Provide the (X, Y) coordinate of the cell's center where the given text is located.  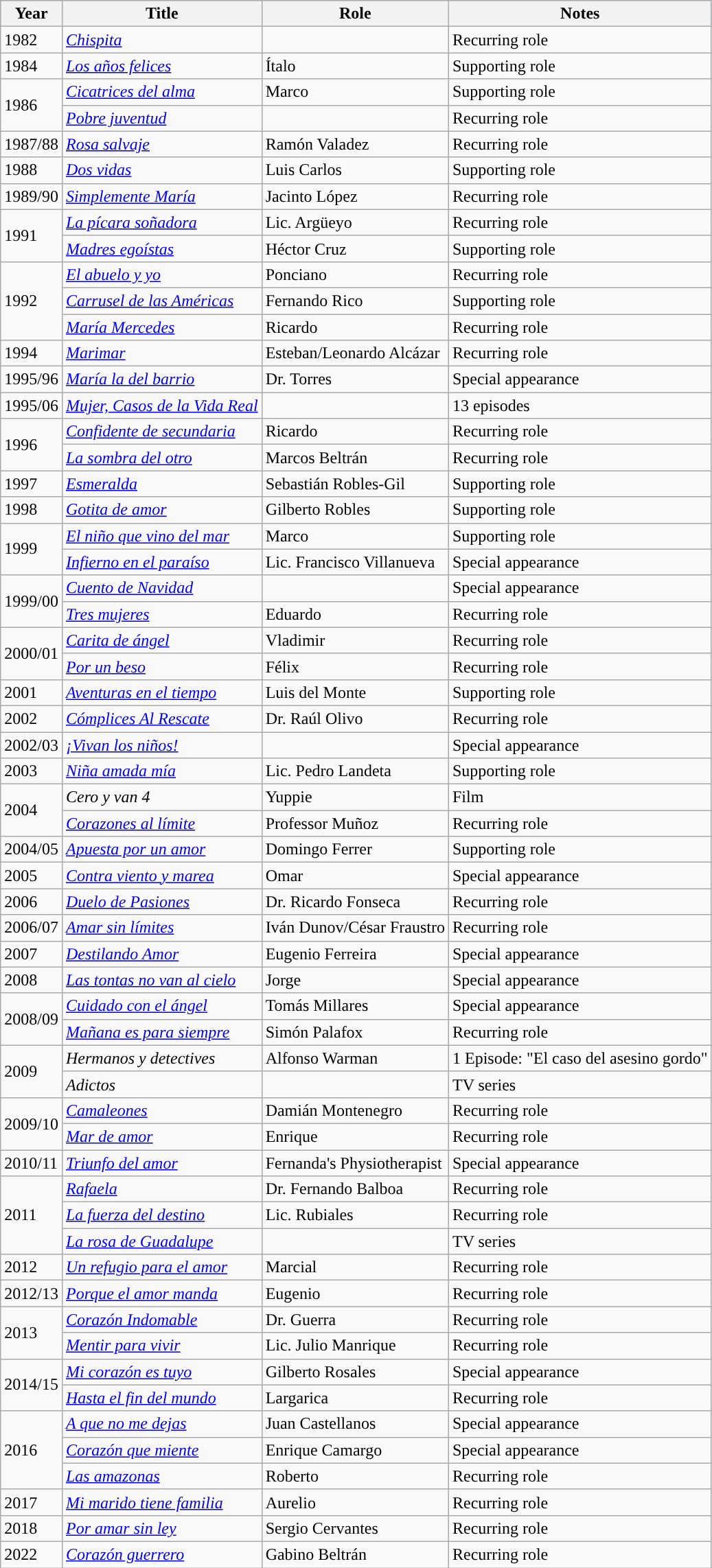
Niña amada mía (162, 771)
2004/05 (32, 850)
Un refugio para el amor (162, 1267)
Marcos Beltrán (355, 458)
Madres egoístas (162, 248)
Dr. Guerra (355, 1320)
Luis del Monte (355, 692)
Luis Carlos (355, 170)
2010/11 (32, 1163)
Eduardo (355, 614)
La rosa de Guadalupe (162, 1241)
Simón Palafox (355, 1032)
Enrique (355, 1136)
Lic. Julio Manrique (355, 1346)
Ponciano (355, 274)
Alfonso Warman (355, 1058)
El niño que vino del mar (162, 536)
2007 (32, 954)
Porque el amor manda (162, 1294)
Tres mujeres (162, 614)
Eugenio (355, 1294)
2017 (32, 1502)
Dos vidas (162, 170)
Carrusel de las Américas (162, 301)
2008 (32, 980)
Cuento de Navidad (162, 588)
Esmeralda (162, 484)
Tomás Millares (355, 1006)
2013 (32, 1333)
1991 (32, 235)
2002 (32, 718)
1982 (32, 40)
1998 (32, 510)
1987/88 (32, 144)
Amar sin límites (162, 928)
Por un beso (162, 666)
Largarica (355, 1398)
Jorge (355, 980)
Sergio Cervantes (355, 1528)
Yuppie (355, 797)
2014/15 (32, 1385)
Notes (579, 14)
2006/07 (32, 928)
Professor Muñoz (355, 823)
Cero y van 4 (162, 797)
1996 (32, 445)
Eugenio Ferreira (355, 954)
Lic. Francisco Villanueva (355, 562)
2005 (32, 876)
1992 (32, 301)
Gotita de amor (162, 510)
2003 (32, 771)
Héctor Cruz (355, 248)
María la del barrio (162, 379)
2000/01 (32, 653)
Gabino Beltrán (355, 1554)
Sebastián Robles-Gil (355, 484)
2011 (32, 1215)
2018 (32, 1528)
Destilando Amor (162, 954)
Marimar (162, 353)
13 episodes (579, 406)
La sombra del otro (162, 458)
Aventuras en el tiempo (162, 692)
1995/06 (32, 406)
Infierno en el paraíso (162, 562)
Gilberto Rosales (355, 1372)
Duelo de Pasiones (162, 902)
2006 (32, 902)
¡Vivan los niños! (162, 745)
1984 (32, 66)
Ítalo (355, 66)
2008/09 (32, 1019)
Esteban/Leonardo Alcázar (355, 353)
Enrique Camargo (355, 1450)
Damián Montenegro (355, 1110)
Chispita (162, 40)
Simplemente María (162, 196)
Vladimir (355, 640)
La fuerza del destino (162, 1215)
Roberto (355, 1476)
Cuidado con el ángel (162, 1006)
Dr. Torres (355, 379)
Mi marido tiene familia (162, 1502)
1 Episode: "El caso del asesino gordo" (579, 1058)
Confidente de secundaria (162, 432)
Apuesta por un amor (162, 850)
Lic. Pedro Landeta (355, 771)
Fernanda's Physiotherapist (355, 1163)
Triunfo del amor (162, 1163)
Rosa salvaje (162, 144)
1994 (32, 353)
Lic. Argüeyo (355, 222)
1986 (32, 105)
Los años felices (162, 66)
Juan Castellanos (355, 1424)
Film (579, 797)
Iván Dunov/César Fraustro (355, 928)
2009/10 (32, 1123)
Carita de ángel (162, 640)
Mi corazón es tuyo (162, 1372)
Dr. Raúl Olivo (355, 718)
María Mercedes (162, 327)
2016 (32, 1450)
Domingo Ferrer (355, 850)
Pobre juventud (162, 118)
Cicatrices del alma (162, 92)
Fernando Rico (355, 301)
Hasta el fin del mundo (162, 1398)
Corazón Indomable (162, 1320)
Dr. Fernando Balboa (355, 1189)
Jacinto López (355, 196)
Contra viento y marea (162, 876)
Role (355, 14)
1995/96 (32, 379)
Omar (355, 876)
Mañana es para siempre (162, 1032)
Corazón guerrero (162, 1554)
1999 (32, 549)
Las amazonas (162, 1476)
2001 (32, 692)
Félix (355, 666)
1989/90 (32, 196)
Lic. Rubiales (355, 1215)
Year (32, 14)
Corazones al límite (162, 823)
Hermanos y detectives (162, 1058)
1988 (32, 170)
1997 (32, 484)
2012 (32, 1267)
Dr. Ricardo Fonseca (355, 902)
El abuelo y yo (162, 274)
2012/13 (32, 1294)
Camaleones (162, 1110)
Ramón Valadez (355, 144)
Corazón que miente (162, 1450)
Mentir para vivir (162, 1346)
Marcial (355, 1267)
Aurelio (355, 1502)
Las tontas no van al cielo (162, 980)
Por amar sin ley (162, 1528)
2002/03 (32, 745)
2022 (32, 1554)
Gilberto Robles (355, 510)
La pícara soñadora (162, 222)
Rafaela (162, 1189)
2009 (32, 1071)
Mujer, Casos de la Vida Real (162, 406)
Cómplices Al Rescate (162, 718)
Adictos (162, 1084)
Mar de amor (162, 1136)
1999/00 (32, 601)
Title (162, 14)
2004 (32, 810)
A que no me dejas (162, 1424)
